Provide the [x, y] coordinate of the cell's center where the given text is located.  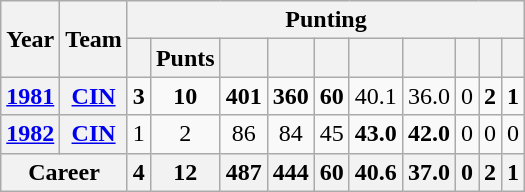
36.0 [428, 96]
Career [64, 172]
Year [30, 39]
Team [94, 39]
42.0 [428, 134]
40.6 [376, 172]
45 [332, 134]
1982 [30, 134]
40.1 [376, 96]
1981 [30, 96]
84 [290, 134]
3 [138, 96]
Punts [185, 58]
86 [244, 134]
401 [244, 96]
444 [290, 172]
37.0 [428, 172]
10 [185, 96]
487 [244, 172]
4 [138, 172]
360 [290, 96]
43.0 [376, 134]
12 [185, 172]
Punting [326, 20]
